Locate the cell with the specified text and output its [x, y] center coordinate. 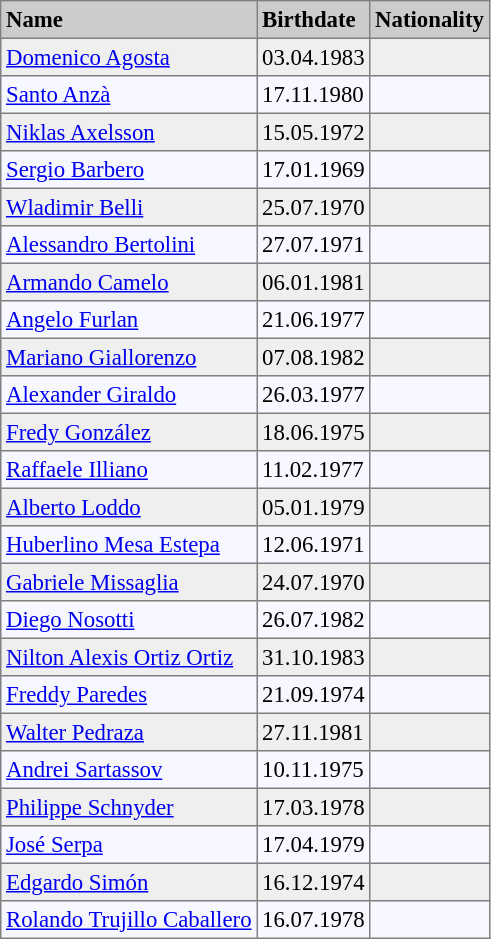
27.07.1971 [314, 245]
Alexander Giraldo [129, 395]
Niklas Axelsson [129, 132]
17.04.1979 [314, 845]
Domenico Agosta [129, 57]
José Serpa [129, 845]
06.01.1981 [314, 282]
Name [129, 20]
03.04.1983 [314, 57]
17.03.1978 [314, 807]
26.07.1982 [314, 620]
Andrei Sartassov [129, 770]
Freddy Paredes [129, 695]
Huberlino Mesa Estepa [129, 545]
24.07.1970 [314, 582]
Birthdate [314, 20]
Rolando Trujillo Caballero [129, 920]
Philippe Schnyder [129, 807]
17.11.1980 [314, 95]
12.06.1971 [314, 545]
Wladimir Belli [129, 207]
Armando Camelo [129, 282]
Walter Pedraza [129, 732]
Mariano Giallorenzo [129, 357]
31.10.1983 [314, 657]
07.08.1982 [314, 357]
Alberto Loddo [129, 507]
11.02.1977 [314, 470]
Sergio Barbero [129, 170]
Raffaele Illiano [129, 470]
25.07.1970 [314, 207]
Nilton Alexis Ortiz Ortiz [129, 657]
10.11.1975 [314, 770]
15.05.1972 [314, 132]
Angelo Furlan [129, 320]
Gabriele Missaglia [129, 582]
Edgardo Simón [129, 882]
26.03.1977 [314, 395]
Fredy González [129, 432]
17.01.1969 [314, 170]
27.11.1981 [314, 732]
21.06.1977 [314, 320]
Alessandro Bertolini [129, 245]
05.01.1979 [314, 507]
21.09.1974 [314, 695]
16.12.1974 [314, 882]
18.06.1975 [314, 432]
Diego Nosotti [129, 620]
Santo Anzà [129, 95]
16.07.1978 [314, 920]
Nationality [430, 20]
